Scan for the cell matching the given text and deliver its (x, y) coordinate at center. 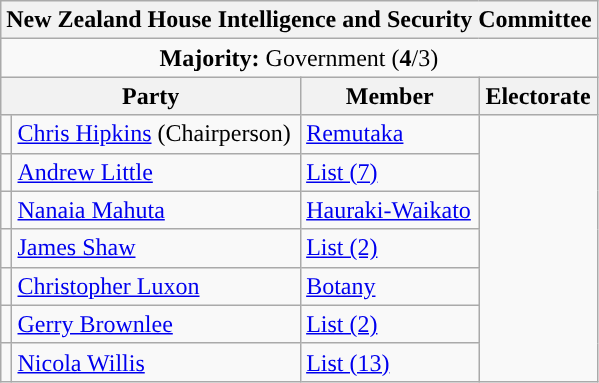
Member (390, 96)
Remutaka (390, 134)
Party (151, 96)
List (7) (390, 172)
Chris Hipkins (Chairperson) (156, 134)
Electorate (538, 96)
Botany (390, 286)
Andrew Little (156, 172)
Christopher Luxon (156, 286)
James Shaw (156, 248)
Nicola Willis (156, 362)
New Zealand House Intelligence and Security Committee (299, 20)
List (13) (390, 362)
Nanaia Mahuta (156, 210)
Majority: Government (4/3) (299, 58)
Hauraki-Waikato (390, 210)
Gerry Brownlee (156, 324)
